Provide the [X, Y] coordinate of the cell's center where the given text is located.  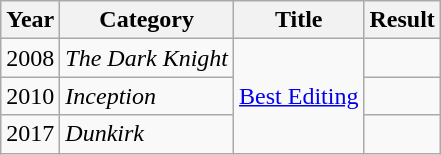
Result [402, 20]
Category [147, 20]
Title [299, 20]
Inception [147, 96]
Dunkirk [147, 134]
2008 [30, 58]
2017 [30, 134]
Year [30, 20]
The Dark Knight [147, 58]
2010 [30, 96]
Best Editing [299, 96]
